Return [X, Y] of the center of cell containing provided text 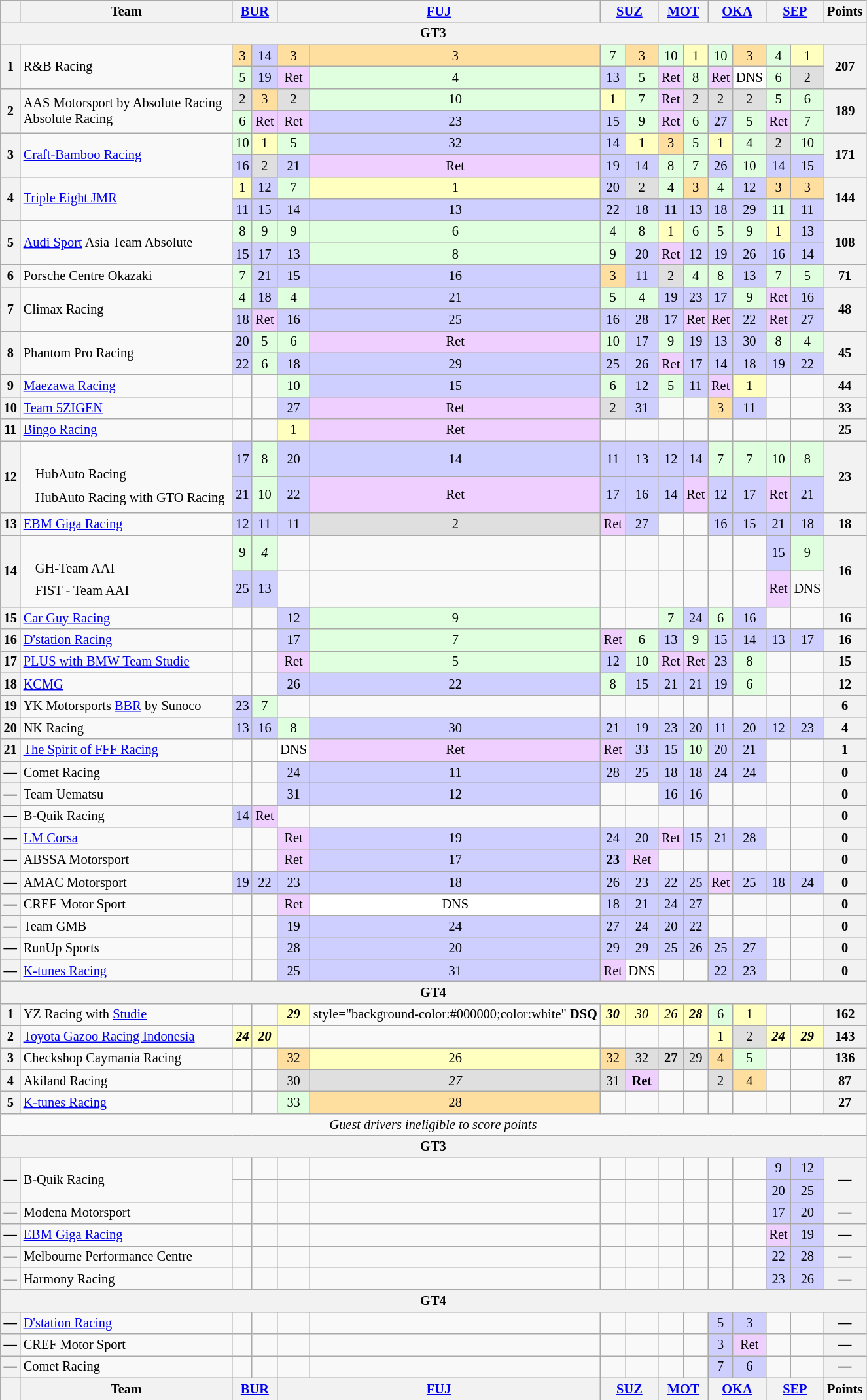
YZ Racing with Studie [127, 1014]
Team 5ZIGEN [127, 408]
LM Corsa [127, 838]
style="background-color:#000000;color:white" DSQ [455, 1014]
AMAC Motorsport [127, 882]
136 [845, 1058]
143 [845, 1037]
Craft-Bamboo Racing [127, 154]
162 [845, 1014]
189 [845, 110]
HubAuto Racing with GTO Racing [130, 497]
Guest drivers ineligible to score points [433, 1124]
45 [845, 352]
Car Guy Racing [127, 618]
Climax Racing [127, 309]
RunUp Sports [127, 948]
HubAuto Racing HubAuto Racing with GTO Racing [127, 476]
44 [845, 386]
PLUS with BMW Team Studie [127, 662]
The Spirit of FFF Racing [127, 750]
AAS Motorsport by Absolute Racing Absolute Racing [127, 110]
Checkshop Caymania Racing [127, 1058]
Toyota Gazoo Racing Indonesia [127, 1037]
Porsche Centre Okazaki [127, 276]
FIST - Team AAI [82, 591]
Phantom Pro Racing [127, 352]
Modena Motorsport [127, 1213]
71 [845, 276]
144 [845, 199]
Audi Sport Asia Team Absolute [127, 242]
GH-Team AAI [82, 568]
HubAuto Racing [130, 474]
207 [845, 67]
48 [845, 309]
R&B Racing [127, 67]
Akiland Racing [127, 1081]
NK Racing [127, 728]
ABSSA Motorsport [127, 860]
Team Uematsu [127, 794]
Harmony Racing [127, 1279]
108 [845, 242]
GH-Team AAI FIST - Team AAI [127, 571]
171 [845, 154]
Team GMB [127, 926]
Bingo Racing [127, 430]
Melbourne Performance Centre [127, 1257]
KCMG [127, 684]
Maezawa Racing [127, 386]
Triple Eight JMR [127, 199]
YK Motorsports BBR by Sunoco [127, 706]
87 [845, 1081]
